Find where the given text appears and provide that cell's center as (X, Y) coordinate. 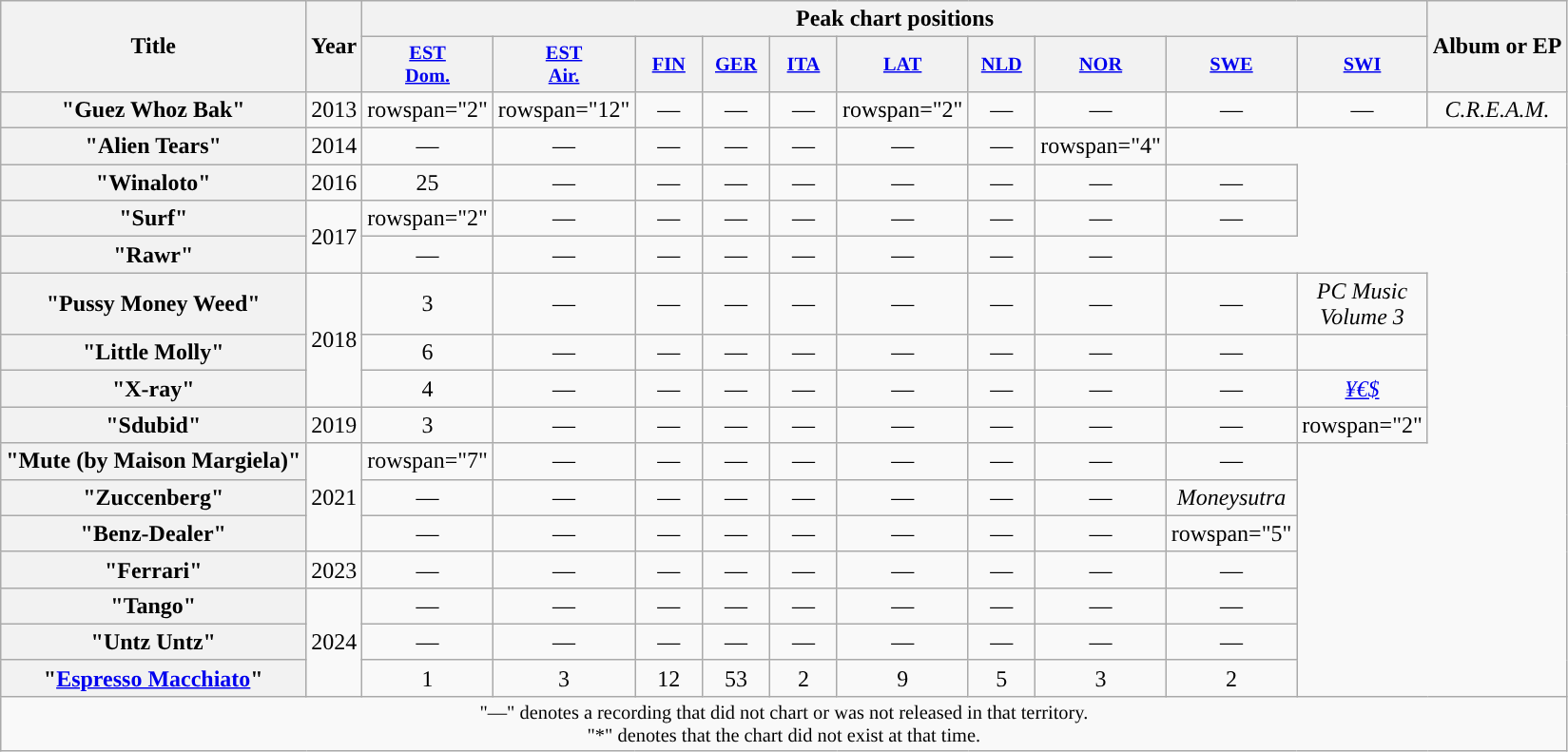
"Sdubid" (154, 425)
"Tango" (154, 606)
"Espresso Macchiato" (154, 678)
Title (154, 47)
SWE (1231, 65)
"X-ray" (154, 389)
rowspan="12" (564, 109)
PC Music Volume 3 (1363, 304)
FIN (669, 65)
"Pussy Money Weed" (154, 304)
53 (736, 678)
25 (428, 183)
9 (902, 678)
rowspan="4" (1101, 146)
2017 (335, 237)
¥€$ (1363, 389)
5 (1002, 678)
C.R.E.A.M. (1497, 109)
4 (428, 389)
Peak chart positions (895, 19)
"Winaloto" (154, 183)
ESTDom. (428, 65)
rowspan="7" (428, 461)
2024 (335, 642)
rowspan="5" (1231, 533)
1 (428, 678)
"Untz Untz" (154, 642)
NLD (1002, 65)
ESTAir. (564, 65)
"Benz-Dealer" (154, 533)
2021 (335, 497)
NOR (1101, 65)
ITA (804, 65)
Moneysutra (1231, 497)
Year (335, 47)
"Surf" (154, 219)
Album or EP (1497, 47)
2014 (335, 146)
2018 (335, 340)
GER (736, 65)
"Guez Whoz Bak" (154, 109)
12 (669, 678)
6 (428, 353)
SWI (1363, 65)
2019 (335, 425)
"Zuccenberg" (154, 497)
2023 (335, 569)
"Rawr" (154, 255)
2016 (335, 183)
"Mute (by Maison Margiela)" (154, 461)
"Little Molly" (154, 353)
"—" denotes a recording that did not chart or was not released in that territory. "*" denotes that the chart did not exist at that time. (784, 723)
2013 (335, 109)
LAT (902, 65)
"Ferrari" (154, 569)
"Alien Tears" (154, 146)
